Output the (x, y) coordinate of the center of the cell containing the given text.  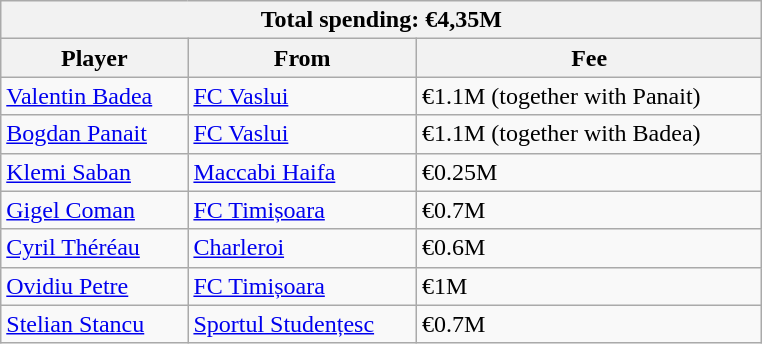
Cyril Théréau (94, 248)
€1.1M (together with Panait) (588, 96)
Ovidiu Petre (94, 286)
Player (94, 58)
Stelian Stancu (94, 324)
Fee (588, 58)
€0.6M (588, 248)
Valentin Badea (94, 96)
€0.25M (588, 172)
€1.1M (together with Badea) (588, 134)
Total spending: €4,35M (382, 20)
€1M (588, 286)
Sportul Studențesc (302, 324)
Klemi Saban (94, 172)
Maccabi Haifa (302, 172)
From (302, 58)
Bogdan Panait (94, 134)
Charleroi (302, 248)
Gigel Coman (94, 210)
